Return the (X, Y) coordinate for the center point of the cell that contains the specified text.  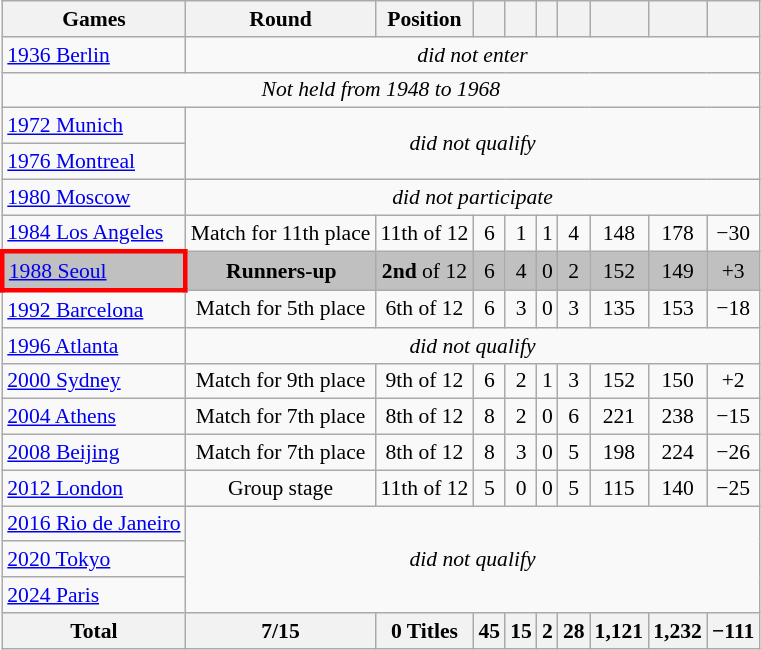
1976 Montreal (94, 162)
7/15 (281, 631)
178 (678, 234)
Match for 11th place (281, 234)
Games (94, 19)
1996 Atlanta (94, 346)
1992 Barcelona (94, 310)
Match for 5th place (281, 310)
2024 Paris (94, 595)
198 (620, 453)
1980 Moscow (94, 197)
−15 (733, 417)
2020 Tokyo (94, 560)
1972 Munich (94, 126)
135 (620, 310)
2016 Rio de Janeiro (94, 524)
0 Titles (424, 631)
−111 (733, 631)
6th of 12 (424, 310)
149 (678, 272)
2000 Sydney (94, 381)
2012 London (94, 488)
Position (424, 19)
238 (678, 417)
−18 (733, 310)
1936 Berlin (94, 55)
2008 Beijing (94, 453)
did not participate (473, 197)
150 (678, 381)
+3 (733, 272)
153 (678, 310)
Group stage (281, 488)
Round (281, 19)
28 (574, 631)
2004 Athens (94, 417)
2nd of 12 (424, 272)
1988 Seoul (94, 272)
1984 Los Angeles (94, 234)
221 (620, 417)
224 (678, 453)
Match for 9th place (281, 381)
+2 (733, 381)
1,121 (620, 631)
Total (94, 631)
−26 (733, 453)
Runners-up (281, 272)
1,232 (678, 631)
did not enter (473, 55)
45 (489, 631)
9th of 12 (424, 381)
140 (678, 488)
Not held from 1948 to 1968 (380, 90)
−30 (733, 234)
15 (521, 631)
−25 (733, 488)
148 (620, 234)
115 (620, 488)
